Locate the cell with the specified text and output its [x, y] center coordinate. 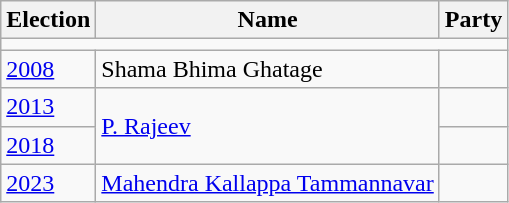
Mahendra Kallappa Tammannavar [268, 183]
2018 [48, 145]
2013 [48, 107]
Party [473, 20]
Shama Bhima Ghatage [268, 69]
Name [268, 20]
2008 [48, 69]
2023 [48, 183]
Election [48, 20]
P. Rajeev [268, 126]
